Return [x, y] of the center of cell containing provided text 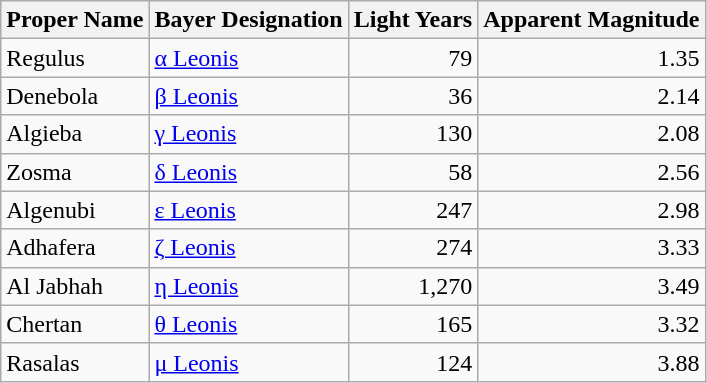
130 [413, 134]
β Leonis [248, 96]
3.49 [592, 286]
36 [413, 96]
79 [413, 58]
247 [413, 210]
Regulus [75, 58]
η Leonis [248, 286]
γ Leonis [248, 134]
Bayer Designation [248, 20]
Adhafera [75, 248]
Chertan [75, 324]
1,270 [413, 286]
3.33 [592, 248]
Zosma [75, 172]
Denebola [75, 96]
θ Leonis [248, 324]
Al Jabhah [75, 286]
3.88 [592, 362]
58 [413, 172]
3.32 [592, 324]
ε Leonis [248, 210]
Algenubi [75, 210]
2.08 [592, 134]
ζ Leonis [248, 248]
μ Leonis [248, 362]
2.56 [592, 172]
274 [413, 248]
Proper Name [75, 20]
124 [413, 362]
Apparent Magnitude [592, 20]
Light Years [413, 20]
α Leonis [248, 58]
1.35 [592, 58]
2.98 [592, 210]
165 [413, 324]
2.14 [592, 96]
Rasalas [75, 362]
Algieba [75, 134]
δ Leonis [248, 172]
